From the cell containing the given text, extract its center point as (X, Y) coordinate. 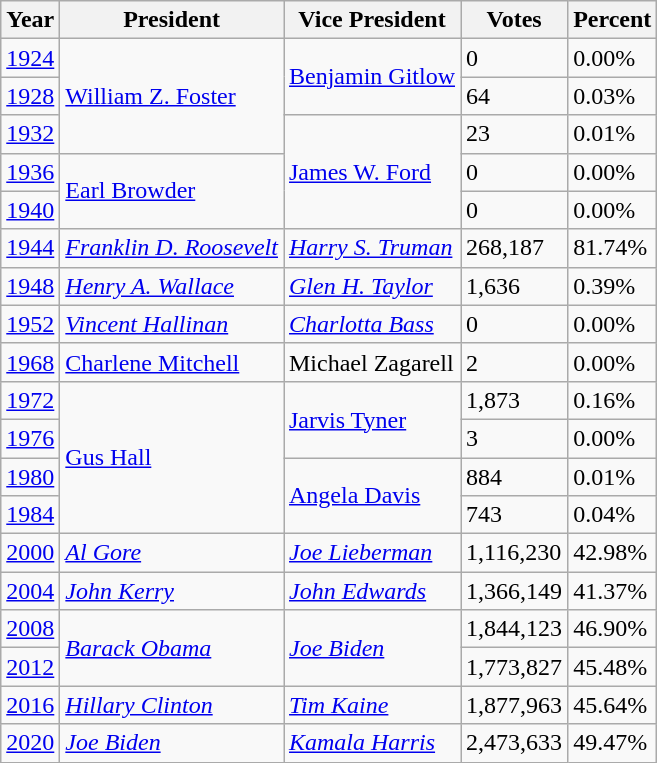
1968 (30, 362)
William Z. Foster (172, 96)
42.98% (612, 553)
0.16% (612, 400)
2004 (30, 591)
Tim Kaine (372, 705)
1928 (30, 96)
Charlotta Bass (372, 324)
884 (514, 477)
Joe Lieberman (372, 553)
Barack Obama (172, 648)
Jarvis Tyner (372, 419)
268,187 (514, 248)
1936 (30, 172)
Glen H. Taylor (372, 286)
Gus Hall (172, 457)
Angela Davis (372, 496)
President (172, 20)
81.74% (612, 248)
45.48% (612, 667)
1,873 (514, 400)
Year (30, 20)
Charlene Mitchell (172, 362)
2000 (30, 553)
0.03% (612, 96)
49.47% (612, 743)
Hillary Clinton (172, 705)
2020 (30, 743)
2016 (30, 705)
1944 (30, 248)
1,773,827 (514, 667)
1948 (30, 286)
Franklin D. Roosevelt (172, 248)
John Kerry (172, 591)
Votes (514, 20)
2008 (30, 629)
Henry A. Wallace (172, 286)
Michael Zagarell (372, 362)
1980 (30, 477)
Harry S. Truman (372, 248)
Earl Browder (172, 191)
Vincent Hallinan (172, 324)
64 (514, 96)
1972 (30, 400)
1924 (30, 58)
743 (514, 515)
Percent (612, 20)
James W. Ford (372, 172)
1932 (30, 134)
1,636 (514, 286)
1,366,149 (514, 591)
1952 (30, 324)
1,844,123 (514, 629)
23 (514, 134)
46.90% (612, 629)
1,877,963 (514, 705)
1984 (30, 515)
2,473,633 (514, 743)
Kamala Harris (372, 743)
1,116,230 (514, 553)
0.04% (612, 515)
1976 (30, 438)
45.64% (612, 705)
3 (514, 438)
1940 (30, 210)
Vice President (372, 20)
John Edwards (372, 591)
0.39% (612, 286)
Al Gore (172, 553)
41.37% (612, 591)
2 (514, 362)
Benjamin Gitlow (372, 77)
2012 (30, 667)
